Extract the (x, y) coordinate from the center of the cell holding the provided text.  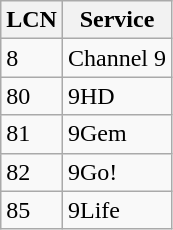
85 (32, 210)
82 (32, 172)
Service (116, 20)
81 (32, 134)
9Go! (116, 172)
9HD (116, 96)
9Gem (116, 134)
LCN (32, 20)
8 (32, 58)
9Life (116, 210)
80 (32, 96)
Channel 9 (116, 58)
